Locate the cell with the specified text and output its [X, Y] center coordinate. 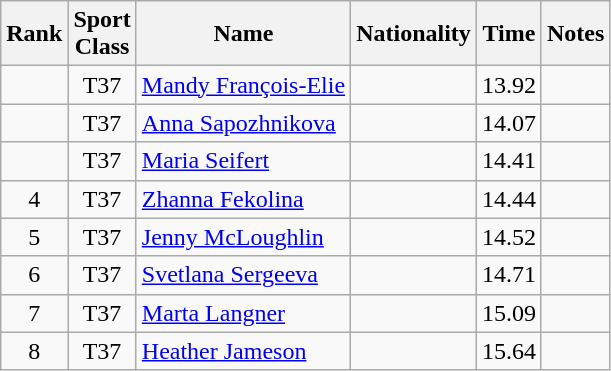
Mandy François-Elie [243, 85]
Nationality [414, 34]
SportClass [102, 34]
Svetlana Sergeeva [243, 275]
Zhanna Fekolina [243, 199]
14.07 [508, 123]
Time [508, 34]
14.41 [508, 161]
Marta Langner [243, 313]
Name [243, 34]
5 [34, 237]
Jenny McLoughlin [243, 237]
13.92 [508, 85]
15.64 [508, 351]
Anna Sapozhnikova [243, 123]
4 [34, 199]
8 [34, 351]
14.52 [508, 237]
Heather Jameson [243, 351]
Maria Seifert [243, 161]
7 [34, 313]
Rank [34, 34]
15.09 [508, 313]
14.71 [508, 275]
14.44 [508, 199]
Notes [575, 34]
6 [34, 275]
